Find where the given text appears and provide that cell's center as (X, Y) coordinate. 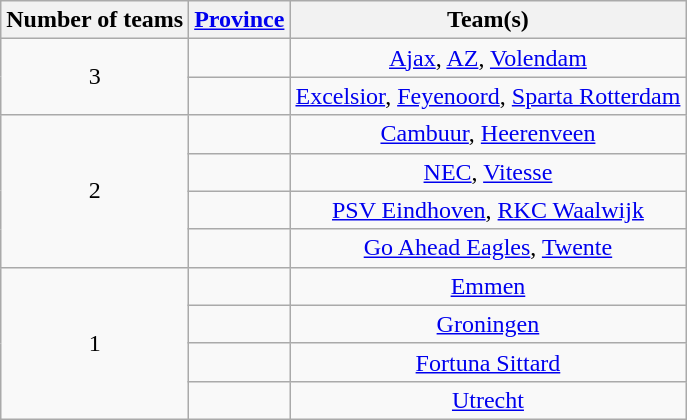
Groningen (488, 324)
3 (95, 77)
Cambuur, Heerenveen (488, 134)
Ajax, AZ, Volendam (488, 58)
Go Ahead Eagles, Twente (488, 248)
Team(s) (488, 20)
Fortuna Sittard (488, 362)
Excelsior, Feyenoord, Sparta Rotterdam (488, 96)
1 (95, 343)
Utrecht (488, 400)
Emmen (488, 286)
2 (95, 191)
PSV Eindhoven, RKC Waalwijk (488, 210)
Province (240, 20)
Number of teams (95, 20)
NEC, Vitesse (488, 172)
